Detect which cell encompasses the target text, then output its [X, Y] center coordinate. 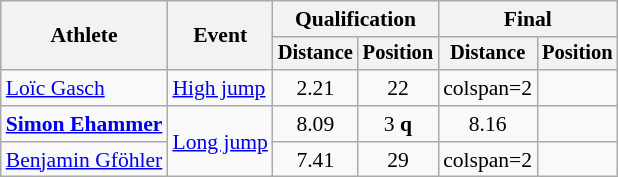
Simon Ehammer [84, 124]
Athlete [84, 36]
8.16 [488, 124]
Final [528, 19]
colspan=2 [488, 88]
Long jump [220, 142]
High jump [220, 88]
3 q [398, 124]
8.09 [316, 124]
Event [220, 36]
2.21 [316, 88]
22 [398, 88]
Qualification [356, 19]
Loïc Gasch [84, 88]
